Extract the [X, Y] coordinate from the center of the cell holding the provided text.  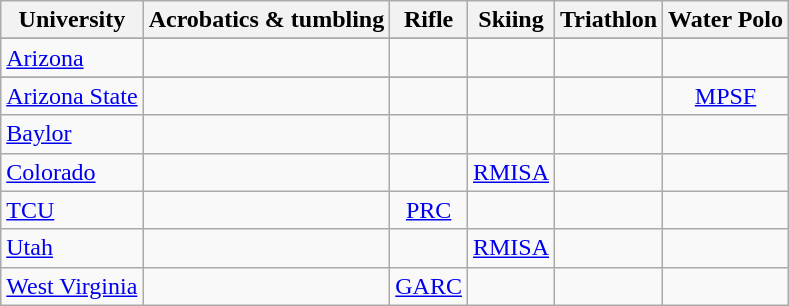
Baylor [72, 134]
University [72, 20]
Colorado [72, 172]
Utah [72, 248]
Arizona [72, 58]
Triathlon [609, 20]
TCU [72, 210]
Arizona State [72, 96]
West Virginia [72, 286]
Water Polo [726, 20]
Skiing [510, 20]
GARC [429, 286]
Rifle [429, 20]
PRC [429, 210]
Acrobatics & tumbling [266, 20]
MPSF [726, 96]
